Pinpoint the cell where the given text exists, returning its [x, y] midpoint coordinate. 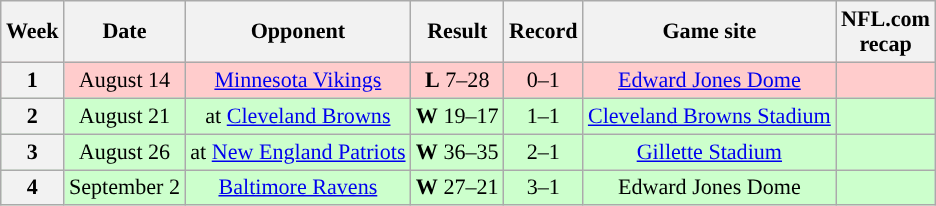
Date [124, 30]
Gillette Stadium [710, 151]
1 [32, 80]
Week [32, 30]
Record [544, 30]
W 27–21 [458, 187]
Opponent [298, 30]
Baltimore Ravens [298, 187]
W 36–35 [458, 151]
W 19–17 [458, 116]
NFL.comrecap [886, 30]
August 21 [124, 116]
2–1 [544, 151]
4 [32, 187]
August 26 [124, 151]
3–1 [544, 187]
0–1 [544, 80]
2 [32, 116]
Cleveland Browns Stadium [710, 116]
L 7–28 [458, 80]
Minnesota Vikings [298, 80]
3 [32, 151]
Game site [710, 30]
September 2 [124, 187]
Result [458, 30]
August 14 [124, 80]
at Cleveland Browns [298, 116]
1–1 [544, 116]
at New England Patriots [298, 151]
